Provide the [X, Y] coordinate of the cell's center where the given text is located.  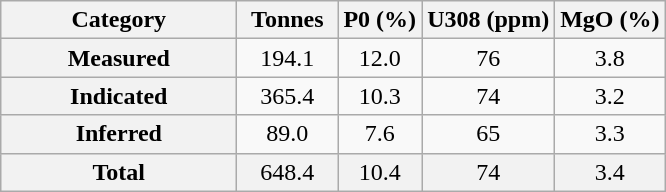
3.2 [610, 96]
U308 (ppm) [488, 20]
7.6 [380, 134]
Indicated [119, 96]
10.3 [380, 96]
Total [119, 172]
89.0 [288, 134]
76 [488, 58]
Inferred [119, 134]
3.8 [610, 58]
3.4 [610, 172]
Category [119, 20]
12.0 [380, 58]
648.4 [288, 172]
Tonnes [288, 20]
365.4 [288, 96]
65 [488, 134]
Measured [119, 58]
P0 (%) [380, 20]
3.3 [610, 134]
194.1 [288, 58]
MgO (%) [610, 20]
10.4 [380, 172]
